Pinpoint the cell where the given text exists, returning its (X, Y) midpoint coordinate. 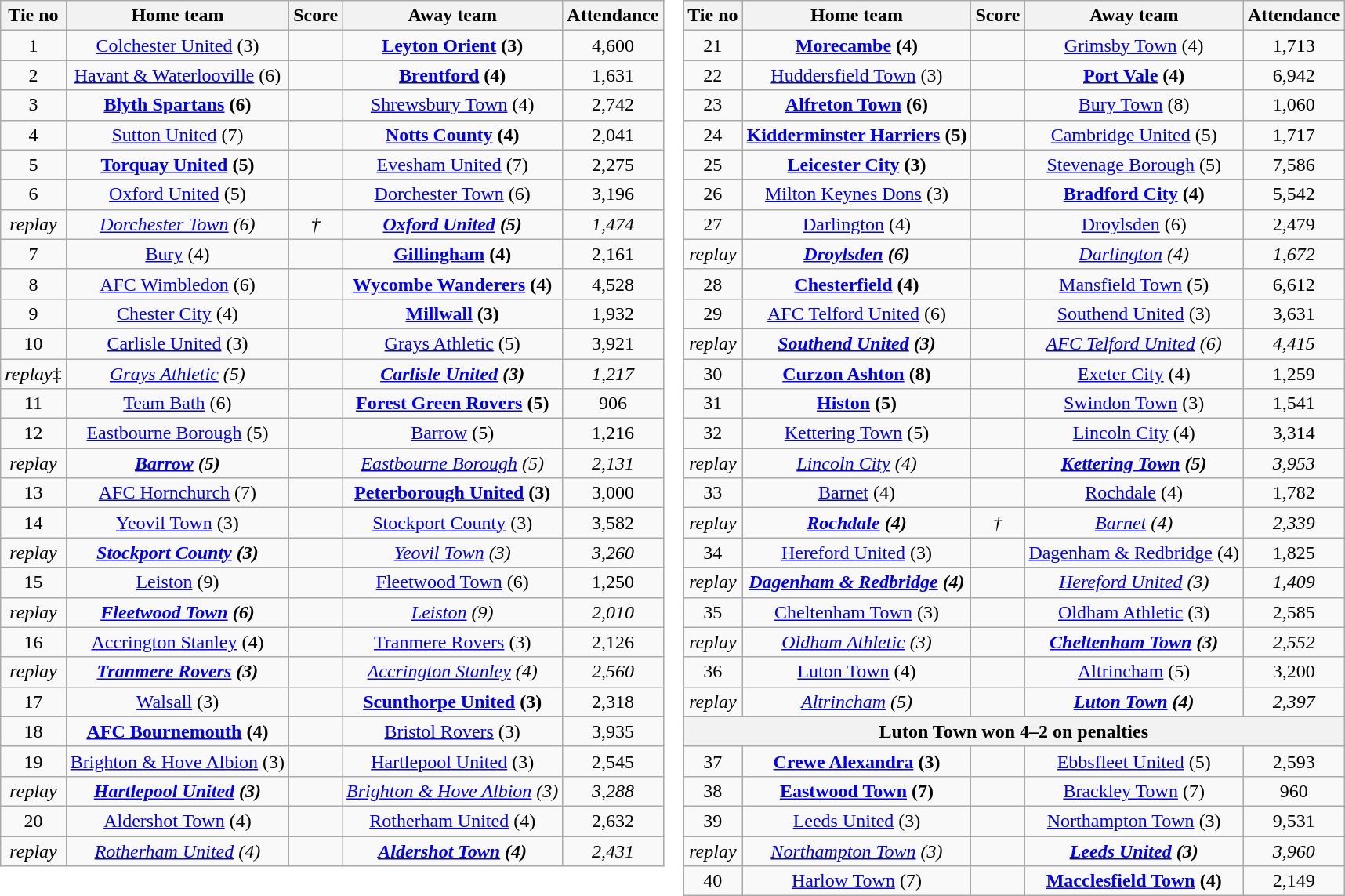
Shrewsbury Town (4) (453, 105)
Bristol Rovers (3) (453, 731)
8 (33, 284)
3,260 (613, 553)
13 (33, 493)
2,479 (1294, 224)
Chester City (4) (177, 314)
2,126 (613, 642)
16 (33, 642)
3,196 (613, 194)
39 (713, 821)
Forest Green Rovers (5) (453, 404)
Curzon Ashton (8) (857, 374)
Eastwood Town (7) (857, 791)
18 (33, 731)
2,585 (1294, 612)
3,631 (1294, 314)
3,200 (1294, 672)
5,542 (1294, 194)
Bury (4) (177, 254)
31 (713, 404)
AFC Wimbledon (6) (177, 284)
1,060 (1294, 105)
Brentford (4) (453, 75)
Chesterfield (4) (857, 284)
Leicester City (3) (857, 165)
Torquay United (5) (177, 165)
2,339 (1294, 523)
6,612 (1294, 284)
Blyth Spartans (6) (177, 105)
17 (33, 702)
6,942 (1294, 75)
1,474 (613, 224)
35 (713, 612)
1,825 (1294, 553)
Gillingham (4) (453, 254)
2,010 (613, 612)
2,131 (613, 463)
2,431 (613, 851)
1,250 (613, 582)
Evesham United (7) (453, 165)
23 (713, 105)
2,161 (613, 254)
29 (713, 314)
4,528 (613, 284)
AFC Hornchurch (7) (177, 493)
9 (33, 314)
3,953 (1294, 463)
4,415 (1294, 343)
Notts County (4) (453, 135)
Scunthorpe United (3) (453, 702)
Harlow Town (7) (857, 881)
26 (713, 194)
36 (713, 672)
2,041 (613, 135)
3,000 (613, 493)
3,288 (613, 791)
Peterborough United (3) (453, 493)
1,672 (1294, 254)
7 (33, 254)
Crewe Alexandra (3) (857, 761)
Mansfield Town (5) (1134, 284)
14 (33, 523)
Exeter City (4) (1134, 374)
2,552 (1294, 642)
28 (713, 284)
22 (713, 75)
40 (713, 881)
4,600 (613, 45)
2,318 (613, 702)
Millwall (3) (453, 314)
25 (713, 165)
2,397 (1294, 702)
1,217 (613, 374)
3 (33, 105)
1,541 (1294, 404)
1,717 (1294, 135)
3,960 (1294, 851)
1,932 (613, 314)
3,582 (613, 523)
Histon (5) (857, 404)
Sutton United (7) (177, 135)
Macclesfield Town (4) (1134, 881)
2,149 (1294, 881)
20 (33, 821)
3,314 (1294, 433)
1,216 (613, 433)
Havant & Waterlooville (6) (177, 75)
1,782 (1294, 493)
1,409 (1294, 582)
5 (33, 165)
replay‡ (33, 374)
19 (33, 761)
2 (33, 75)
4 (33, 135)
Wycombe Wanderers (4) (453, 284)
3,921 (613, 343)
AFC Bournemouth (4) (177, 731)
27 (713, 224)
15 (33, 582)
32 (713, 433)
3,935 (613, 731)
Port Vale (4) (1134, 75)
24 (713, 135)
Alfreton Town (6) (857, 105)
21 (713, 45)
2,593 (1294, 761)
Kidderminster Harriers (5) (857, 135)
Grimsby Town (4) (1134, 45)
2,632 (613, 821)
7,586 (1294, 165)
Milton Keynes Dons (3) (857, 194)
Team Bath (6) (177, 404)
11 (33, 404)
10 (33, 343)
Morecambe (4) (857, 45)
2,545 (613, 761)
Huddersfield Town (3) (857, 75)
1,631 (613, 75)
Walsall (3) (177, 702)
Bury Town (8) (1134, 105)
2,742 (613, 105)
Bradford City (4) (1134, 194)
2,275 (613, 165)
Leyton Orient (3) (453, 45)
1,259 (1294, 374)
Ebbsfleet United (5) (1134, 761)
34 (713, 553)
38 (713, 791)
Swindon Town (3) (1134, 404)
1 (33, 45)
2,560 (613, 672)
30 (713, 374)
Colchester United (3) (177, 45)
9,531 (1294, 821)
Brackley Town (7) (1134, 791)
6 (33, 194)
33 (713, 493)
Stevenage Borough (5) (1134, 165)
906 (613, 404)
12 (33, 433)
37 (713, 761)
960 (1294, 791)
1,713 (1294, 45)
Cambridge United (5) (1134, 135)
Luton Town won 4–2 on penalties (1014, 731)
